Find where the given text appears and provide that cell's center as [x, y] coordinate. 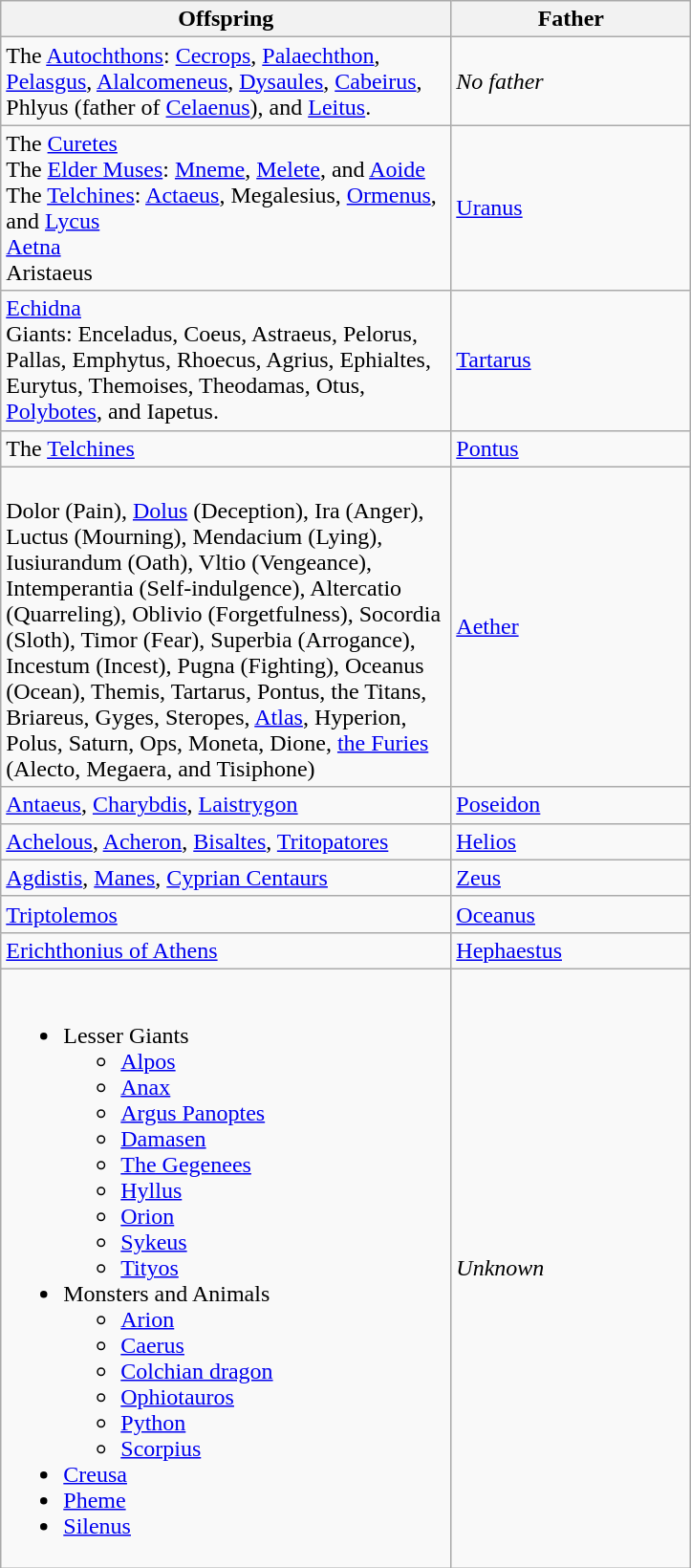
Achelous, Acheron, Bisaltes, Tritopatores [226, 841]
No father [572, 81]
Antaeus, Charybdis, Laistrygon [226, 805]
Offspring [226, 19]
Zeus [572, 878]
Pontus [572, 448]
Unknown [572, 1268]
Triptolemos [226, 914]
Oceanus [572, 914]
Tartarus [572, 360]
The Autochthons: Cecrops, Palaechthon, Pelasgus, Alalcomeneus, Dysaules, Cabeirus, Phlyus (father of Celaenus), and Leitus. [226, 81]
Aether [572, 627]
Hephaestus [572, 950]
Agdistis, Manes, Cyprian Centaurs [226, 878]
Father [572, 19]
The Telchines [226, 448]
Erichthonius of Athens [226, 950]
Uranus [572, 208]
The CuretesThe Elder Muses: Mneme, Melete, and AoideThe Telchines: Actaeus, Megalesius, Ormenus, and LycusAetnaAristaeus [226, 208]
Helios [572, 841]
Poseidon [572, 805]
